Capture the cell that displays the provided text and extract its [X, Y] central coordinate. 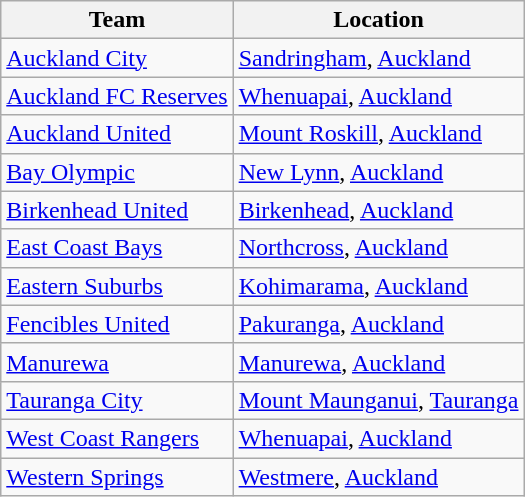
Birkenhead United [117, 210]
Manurewa [117, 362]
Birkenhead, Auckland [378, 210]
East Coast Bays [117, 248]
Kohimarama, Auckland [378, 286]
Team [117, 20]
Location [378, 20]
Pakuranga, Auckland [378, 324]
Westmere, Auckland [378, 477]
Northcross, Auckland [378, 248]
Mount Roskill, Auckland [378, 134]
Mount Maunganui, Tauranga [378, 400]
Eastern Suburbs [117, 286]
Auckland FC Reserves [117, 96]
West Coast Rangers [117, 438]
Fencibles United [117, 324]
Western Springs [117, 477]
Tauranga City [117, 400]
Manurewa, Auckland [378, 362]
New Lynn, Auckland [378, 172]
Bay Olympic [117, 172]
Auckland City [117, 58]
Sandringham, Auckland [378, 58]
Auckland United [117, 134]
